Determine the (X, Y) coordinate at the center of the cell enclosing the given text.  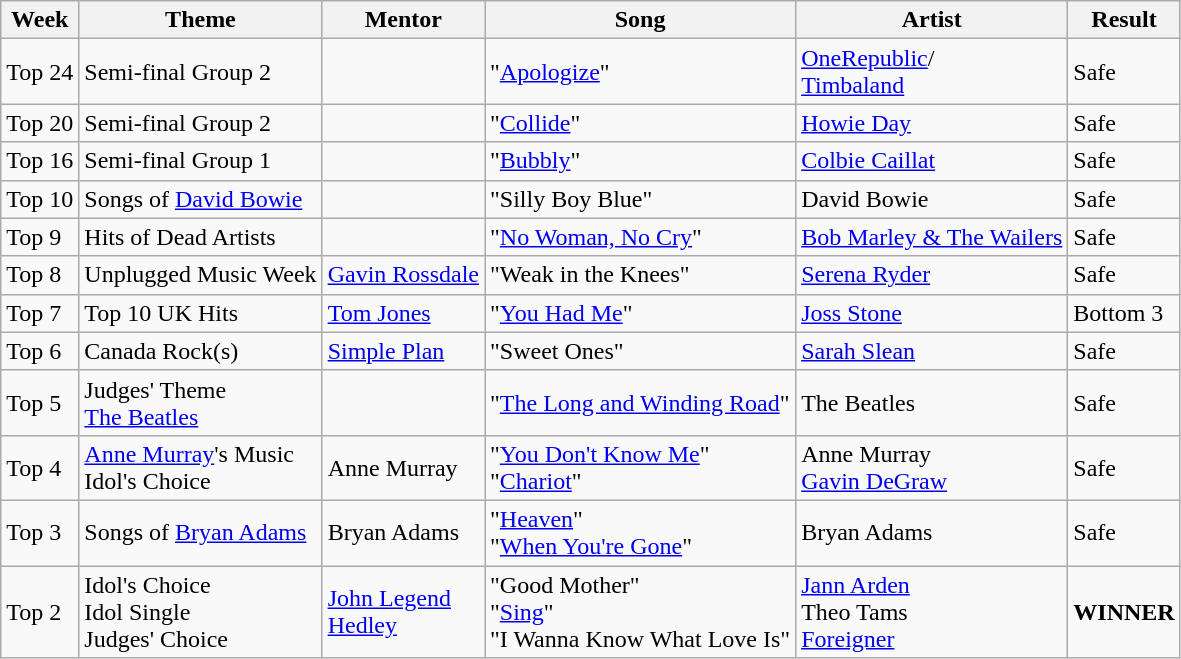
Semi-final Group 1 (200, 161)
Top 4 (40, 468)
Anne MurrayGavin DeGraw (932, 468)
Song (640, 20)
Bottom 3 (1124, 313)
Anne Murray's MusicIdol's Choice (200, 468)
Howie Day (932, 123)
"You Don't Know Me""Chariot" (640, 468)
"Good Mother""Sing""I Wanna Know What Love Is" (640, 612)
Serena Ryder (932, 275)
WINNER (1124, 612)
Top 20 (40, 123)
Week (40, 20)
Top 24 (40, 72)
OneRepublic/Timbaland (932, 72)
Songs of David Bowie (200, 199)
Unplugged Music Week (200, 275)
Top 8 (40, 275)
"Bubbly" (640, 161)
"The Long and Winding Road" (640, 402)
Tom Jones (403, 313)
Top 6 (40, 351)
Top 10 UK Hits (200, 313)
"Heaven""When You're Gone" (640, 532)
Canada Rock(s) (200, 351)
Bob Marley & The Wailers (932, 237)
Top 10 (40, 199)
Joss Stone (932, 313)
Top 9 (40, 237)
Colbie Caillat (932, 161)
The Beatles (932, 402)
Jann ArdenTheo TamsForeigner (932, 612)
Top 16 (40, 161)
Judges' ThemeThe Beatles (200, 402)
Idol's ChoiceIdol SingleJudges' Choice (200, 612)
Top 2 (40, 612)
Anne Murray (403, 468)
"Sweet Ones" (640, 351)
Top 5 (40, 402)
Sarah Slean (932, 351)
Songs of Bryan Adams (200, 532)
Artist (932, 20)
Top 7 (40, 313)
"Apologize" (640, 72)
Top 3 (40, 532)
David Bowie (932, 199)
Mentor (403, 20)
Result (1124, 20)
Gavin Rossdale (403, 275)
Theme (200, 20)
"No Woman, No Cry" (640, 237)
John LegendHedley (403, 612)
"Weak in the Knees" (640, 275)
"Silly Boy Blue" (640, 199)
Simple Plan (403, 351)
Hits of Dead Artists (200, 237)
"You Had Me" (640, 313)
"Collide" (640, 123)
